Return (x, y) of the center of cell containing provided text 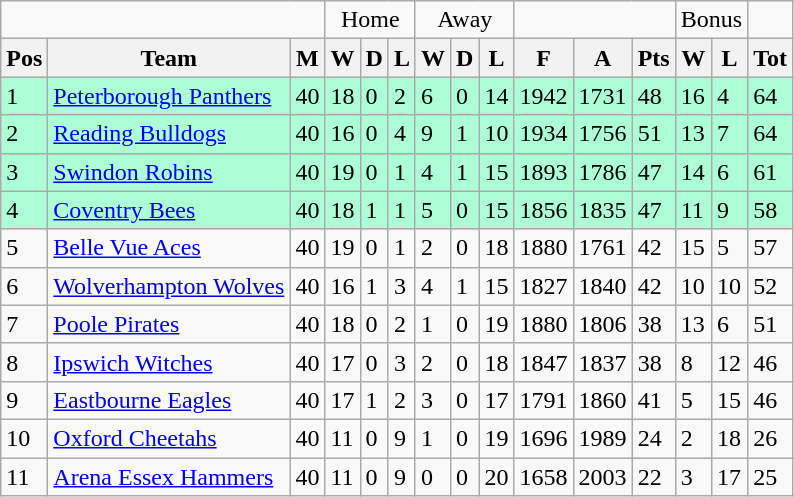
Tot (770, 58)
Wolverhampton Wolves (169, 286)
52 (770, 286)
1756 (602, 134)
Pts (654, 58)
1731 (602, 96)
Arena Essex Hammers (169, 477)
1835 (602, 210)
24 (654, 438)
22 (654, 477)
Ipswich Witches (169, 362)
Bonus (711, 20)
Team (169, 58)
1893 (544, 172)
25 (770, 477)
1837 (602, 362)
1860 (602, 400)
1791 (544, 400)
M (308, 58)
1856 (544, 210)
Away (464, 20)
Swindon Robins (169, 172)
Home (370, 20)
61 (770, 172)
1840 (602, 286)
57 (770, 248)
1827 (544, 286)
12 (729, 362)
1696 (544, 438)
Eastbourne Eagles (169, 400)
58 (770, 210)
1806 (602, 324)
Poole Pirates (169, 324)
1761 (602, 248)
41 (654, 400)
Oxford Cheetahs (169, 438)
F (544, 58)
2003 (602, 477)
1847 (544, 362)
1942 (544, 96)
A (602, 58)
Peterborough Panthers (169, 96)
26 (770, 438)
48 (654, 96)
Belle Vue Aces (169, 248)
Pos (24, 58)
20 (496, 477)
1989 (602, 438)
Reading Bulldogs (169, 134)
1658 (544, 477)
1786 (602, 172)
Coventry Bees (169, 210)
1934 (544, 134)
